Output the [x, y] coordinate of the center of the cell containing the given text.  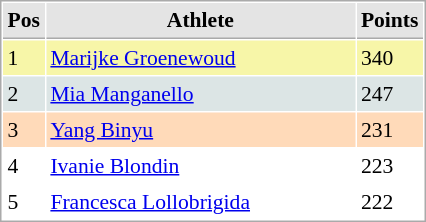
Yang Binyu [200, 129]
223 [390, 165]
3 [24, 129]
222 [390, 201]
2 [24, 93]
Ivanie Blondin [200, 165]
Francesca Lollobrigida [200, 201]
Pos [24, 21]
340 [390, 57]
Points [390, 21]
247 [390, 93]
Marijke Groenewoud [200, 57]
5 [24, 201]
4 [24, 165]
Athlete [200, 21]
231 [390, 129]
Mia Manganello [200, 93]
1 [24, 57]
